Return (x, y) of the center of cell containing provided text 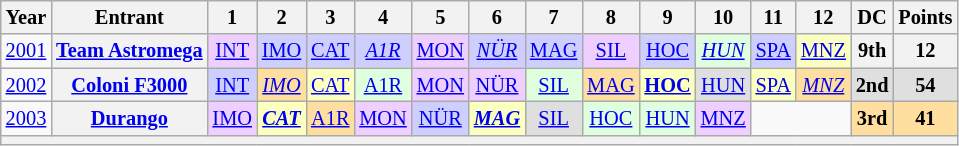
Coloni F3000 (129, 85)
9th (872, 51)
11 (774, 17)
10 (724, 17)
54 (925, 85)
5 (440, 17)
2003 (26, 118)
Points (925, 17)
Entrant (129, 17)
8 (610, 17)
6 (497, 17)
Durango (129, 118)
2 (282, 17)
4 (382, 17)
Team Astromega (129, 51)
9 (668, 17)
3rd (872, 118)
41 (925, 118)
Year (26, 17)
2001 (26, 51)
DC (872, 17)
7 (554, 17)
2002 (26, 85)
2nd (872, 85)
3 (330, 17)
1 (232, 17)
